Extract the [X, Y] coordinate from the center of the cell holding the provided text.  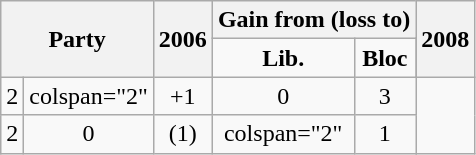
3 [385, 96]
2006 [182, 39]
Gain from (loss to) [314, 20]
2008 [446, 39]
+1 [182, 96]
Bloc [385, 58]
(1) [182, 134]
Party [78, 39]
Lib. [283, 58]
1 [385, 134]
